Detect which cell encompasses the target text, then output its (x, y) center coordinate. 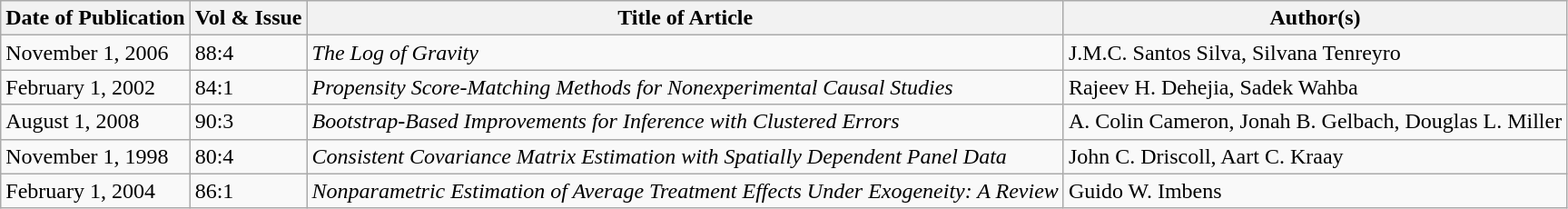
February 1, 2004 (95, 191)
Author(s) (1315, 18)
90:3 (249, 122)
Title of Article (685, 18)
88:4 (249, 53)
J.M.C. Santos Silva, Silvana Tenreyro (1315, 53)
John C. Driscoll, Aart C. Kraay (1315, 156)
Bootstrap-Based Improvements for Inference with Clustered Errors (685, 122)
November 1, 2006 (95, 53)
86:1 (249, 191)
A. Colin Cameron, Jonah B. Gelbach, Douglas L. Miller (1315, 122)
Nonparametric Estimation of Average Treatment Effects Under Exogeneity: A Review (685, 191)
February 1, 2002 (95, 87)
84:1 (249, 87)
Rajeev H. Dehejia, Sadek Wahba (1315, 87)
Consistent Covariance Matrix Estimation with Spatially Dependent Panel Data (685, 156)
Guido W. Imbens (1315, 191)
August 1, 2008 (95, 122)
Vol & Issue (249, 18)
80:4 (249, 156)
The Log of Gravity (685, 53)
Date of Publication (95, 18)
November 1, 1998 (95, 156)
Propensity Score-Matching Methods for Nonexperimental Causal Studies (685, 87)
